Detect which cell encompasses the target text, then output its (X, Y) center coordinate. 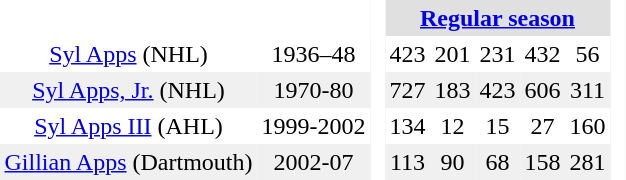
56 (588, 54)
1936–48 (314, 54)
158 (542, 162)
Gillian Apps (Dartmouth) (128, 162)
12 (452, 126)
27 (542, 126)
160 (588, 126)
311 (588, 90)
231 (498, 54)
1999-2002 (314, 126)
15 (498, 126)
727 (408, 90)
134 (408, 126)
183 (452, 90)
281 (588, 162)
Syl Apps, Jr. (NHL) (128, 90)
113 (408, 162)
Regular season (498, 18)
90 (452, 162)
68 (498, 162)
Syl Apps (NHL) (128, 54)
606 (542, 90)
201 (452, 54)
Syl Apps III (AHL) (128, 126)
432 (542, 54)
1970-80 (314, 90)
2002-07 (314, 162)
